Detect which cell encompasses the target text, then output its (x, y) center coordinate. 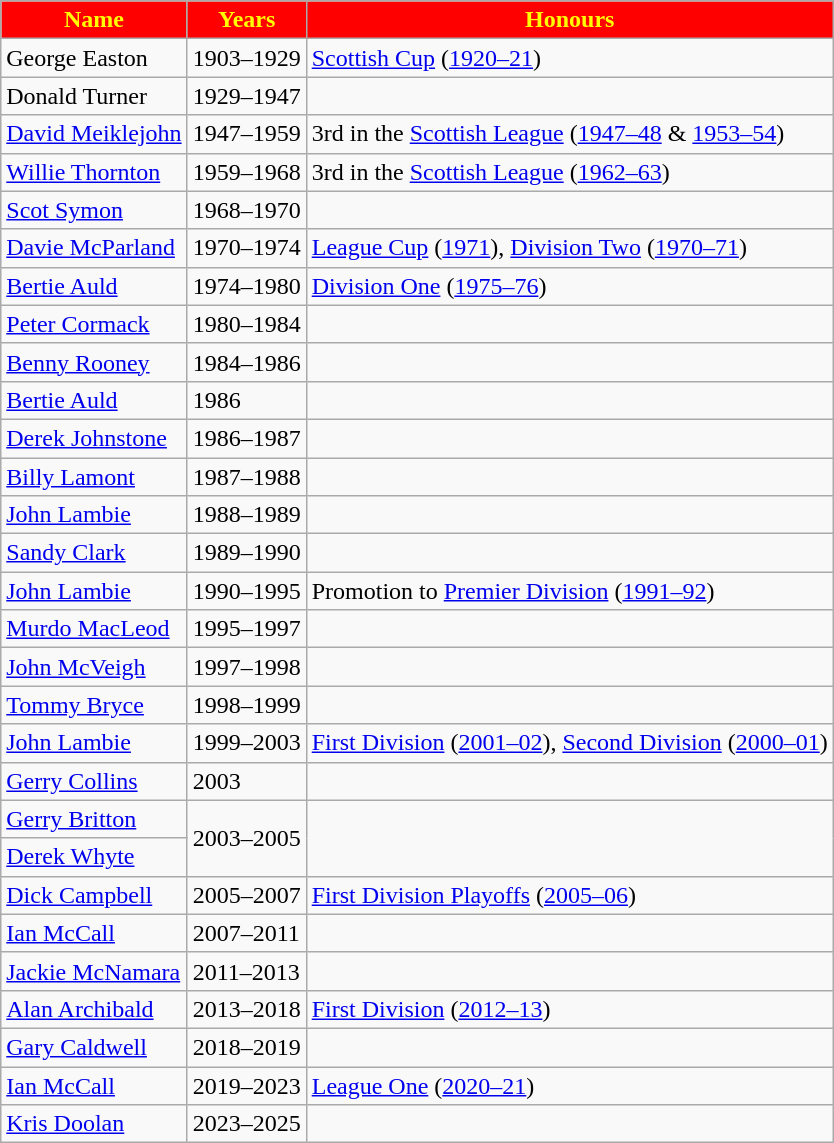
1997–1998 (246, 667)
Division One (1975–76) (570, 286)
Gerry Collins (94, 781)
Derek Whyte (94, 857)
1995–1997 (246, 629)
Davie McParland (94, 248)
Benny Rooney (94, 362)
George Easton (94, 58)
1988–1989 (246, 515)
Tommy Bryce (94, 705)
1990–1995 (246, 591)
3rd in the Scottish League (1947–48 & 1953–54) (570, 134)
Dick Campbell (94, 895)
2003–2005 (246, 838)
Donald Turner (94, 96)
1968–1970 (246, 210)
2019–2023 (246, 1085)
1986 (246, 400)
1929–1947 (246, 96)
Peter Cormack (94, 324)
2023–2025 (246, 1124)
3rd in the Scottish League (1962–63) (570, 172)
2011–2013 (246, 971)
1959–1968 (246, 172)
League Cup (1971), Division Two (1970–71) (570, 248)
Murdo MacLeod (94, 629)
2007–2011 (246, 933)
2018–2019 (246, 1047)
2005–2007 (246, 895)
John McVeigh (94, 667)
2013–2018 (246, 1009)
1987–1988 (246, 477)
League One (2020–21) (570, 1085)
First Division (2001–02), Second Division (2000–01) (570, 743)
1999–2003 (246, 743)
Promotion to Premier Division (1991–92) (570, 591)
1903–1929 (246, 58)
David Meiklejohn (94, 134)
Jackie McNamara (94, 971)
Sandy Clark (94, 553)
1984–1986 (246, 362)
Name (94, 20)
Scottish Cup (1920–21) (570, 58)
1986–1987 (246, 438)
Years (246, 20)
Honours (570, 20)
1947–1959 (246, 134)
Gerry Britton (94, 819)
Gary Caldwell (94, 1047)
Scot Symon (94, 210)
Kris Doolan (94, 1124)
Willie Thornton (94, 172)
Alan Archibald (94, 1009)
Derek Johnstone (94, 438)
First Division (2012–13) (570, 1009)
1980–1984 (246, 324)
2003 (246, 781)
1989–1990 (246, 553)
1970–1974 (246, 248)
Billy Lamont (94, 477)
1974–1980 (246, 286)
First Division Playoffs (2005–06) (570, 895)
1998–1999 (246, 705)
